Locate the cell with the specified text and output its (X, Y) center coordinate. 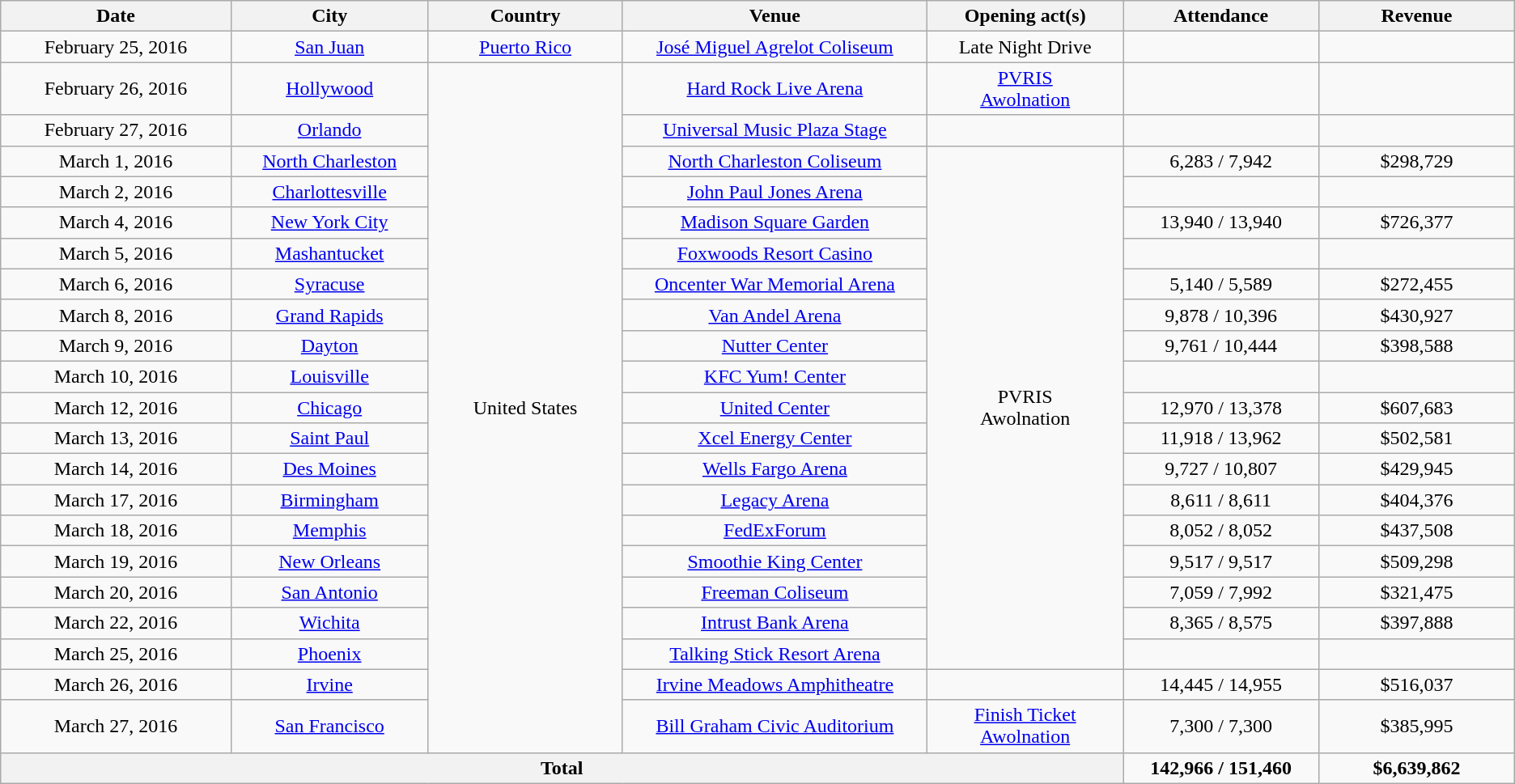
San Francisco (329, 727)
City (329, 16)
March 10, 2016 (116, 376)
$726,377 (1417, 222)
$397,888 (1417, 623)
5,140 / 5,589 (1221, 284)
Phoenix (329, 654)
March 9, 2016 (116, 345)
Wells Fargo Arena (775, 469)
Intrust Bank Arena (775, 623)
8,365 / 8,575 (1221, 623)
Irvine (329, 684)
Legacy Arena (775, 500)
Hollywood (329, 89)
Smoothie King Center (775, 562)
Van Andel Arena (775, 315)
Grand Rapids (329, 315)
March 13, 2016 (116, 439)
$429,945 (1417, 469)
$516,037 (1417, 684)
Memphis (329, 531)
Birmingham (329, 500)
March 8, 2016 (116, 315)
February 26, 2016 (116, 89)
Freeman Coliseum (775, 592)
Irvine Meadows Amphitheatre (775, 684)
Wichita (329, 623)
$607,683 (1417, 407)
Finish TicketAwolnation (1025, 727)
Late Night Drive (1025, 47)
9,761 / 10,444 (1221, 345)
March 1, 2016 (116, 161)
14,445 / 14,955 (1221, 684)
$321,475 (1417, 592)
$509,298 (1417, 562)
6,283 / 7,942 (1221, 161)
KFC Yum! Center (775, 376)
$404,376 (1417, 500)
Saint Paul (329, 439)
$430,927 (1417, 315)
March 2, 2016 (116, 192)
Universal Music Plaza Stage (775, 130)
11,918 / 13,962 (1221, 439)
7,059 / 7,992 (1221, 592)
March 14, 2016 (116, 469)
9,517 / 9,517 (1221, 562)
8,611 / 8,611 (1221, 500)
United States (525, 408)
$502,581 (1417, 439)
Talking Stick Resort Arena (775, 654)
March 19, 2016 (116, 562)
13,940 / 13,940 (1221, 222)
$398,588 (1417, 345)
February 27, 2016 (116, 130)
March 18, 2016 (116, 531)
$6,639,862 (1417, 768)
Dayton (329, 345)
Foxwoods Resort Casino (775, 253)
Attendance (1221, 16)
Venue (775, 16)
Louisville (329, 376)
Opening act(s) (1025, 16)
Orlando (329, 130)
Mashantucket (329, 253)
March 6, 2016 (116, 284)
Bill Graham Civic Auditorium (775, 727)
7,300 / 7,300 (1221, 727)
March 4, 2016 (116, 222)
$437,508 (1417, 531)
March 22, 2016 (116, 623)
John Paul Jones Arena (775, 192)
New York City (329, 222)
Syracuse (329, 284)
New Orleans (329, 562)
FedExForum (775, 531)
12,970 / 13,378 (1221, 407)
$298,729 (1417, 161)
Charlottesville (329, 192)
$385,995 (1417, 727)
Xcel Energy Center (775, 439)
March 12, 2016 (116, 407)
United Center (775, 407)
142,966 / 151,460 (1221, 768)
Country (525, 16)
Chicago (329, 407)
Oncenter War Memorial Arena (775, 284)
Nutter Center (775, 345)
March 27, 2016 (116, 727)
8,052 / 8,052 (1221, 531)
March 20, 2016 (116, 592)
March 25, 2016 (116, 654)
March 5, 2016 (116, 253)
Puerto Rico (525, 47)
Date (116, 16)
9,727 / 10,807 (1221, 469)
Des Moines (329, 469)
Revenue (1417, 16)
Hard Rock Live Arena (775, 89)
$272,455 (1417, 284)
North Charleston (329, 161)
March 17, 2016 (116, 500)
March 26, 2016 (116, 684)
Total (562, 768)
9,878 / 10,396 (1221, 315)
North Charleston Coliseum (775, 161)
San Juan (329, 47)
San Antonio (329, 592)
José Miguel Agrelot Coliseum (775, 47)
Madison Square Garden (775, 222)
February 25, 2016 (116, 47)
